Extract the [X, Y] coordinate from the center of the cell holding the provided text.  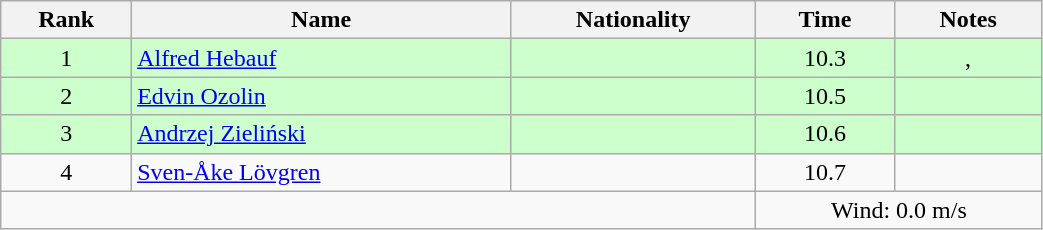
Alfred Hebauf [322, 58]
10.3 [825, 58]
4 [66, 172]
10.5 [825, 96]
Time [825, 20]
2 [66, 96]
, [968, 58]
Notes [968, 20]
Andrzej Zieliński [322, 134]
3 [66, 134]
Sven-Åke Lövgren [322, 172]
Rank [66, 20]
Name [322, 20]
Wind: 0.0 m/s [899, 210]
10.6 [825, 134]
10.7 [825, 172]
1 [66, 58]
Edvin Ozolin [322, 96]
Nationality [634, 20]
